Extract the [x, y] coordinate from the center of the cell holding the provided text.  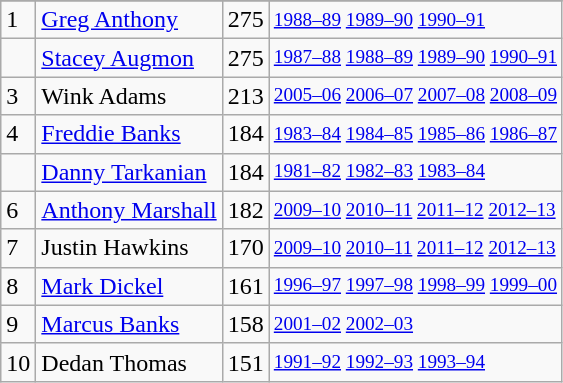
1981–82 1982–83 1983–84 [415, 172]
1987–88 1988–89 1989–90 1990–91 [415, 58]
7 [18, 248]
1983–84 1984–85 1985–86 1986–87 [415, 134]
Marcus Banks [129, 324]
Stacey Augmon [129, 58]
161 [246, 286]
170 [246, 248]
Dedan Thomas [129, 362]
Justin Hawkins [129, 248]
1988–89 1989–90 1990–91 [415, 20]
4 [18, 134]
1 [18, 20]
Mark Dickel [129, 286]
158 [246, 324]
1996–97 1997–98 1998–99 1999–00 [415, 286]
Wink Adams [129, 96]
9 [18, 324]
2001–02 2002–03 [415, 324]
182 [246, 210]
Greg Anthony [129, 20]
1991–92 1992–93 1993–94 [415, 362]
8 [18, 286]
6 [18, 210]
Anthony Marshall [129, 210]
151 [246, 362]
10 [18, 362]
213 [246, 96]
3 [18, 96]
Freddie Banks [129, 134]
2005–06 2006–07 2007–08 2008–09 [415, 96]
Danny Tarkanian [129, 172]
